Return the (x, y) coordinate for the center point of the cell that contains the specified text.  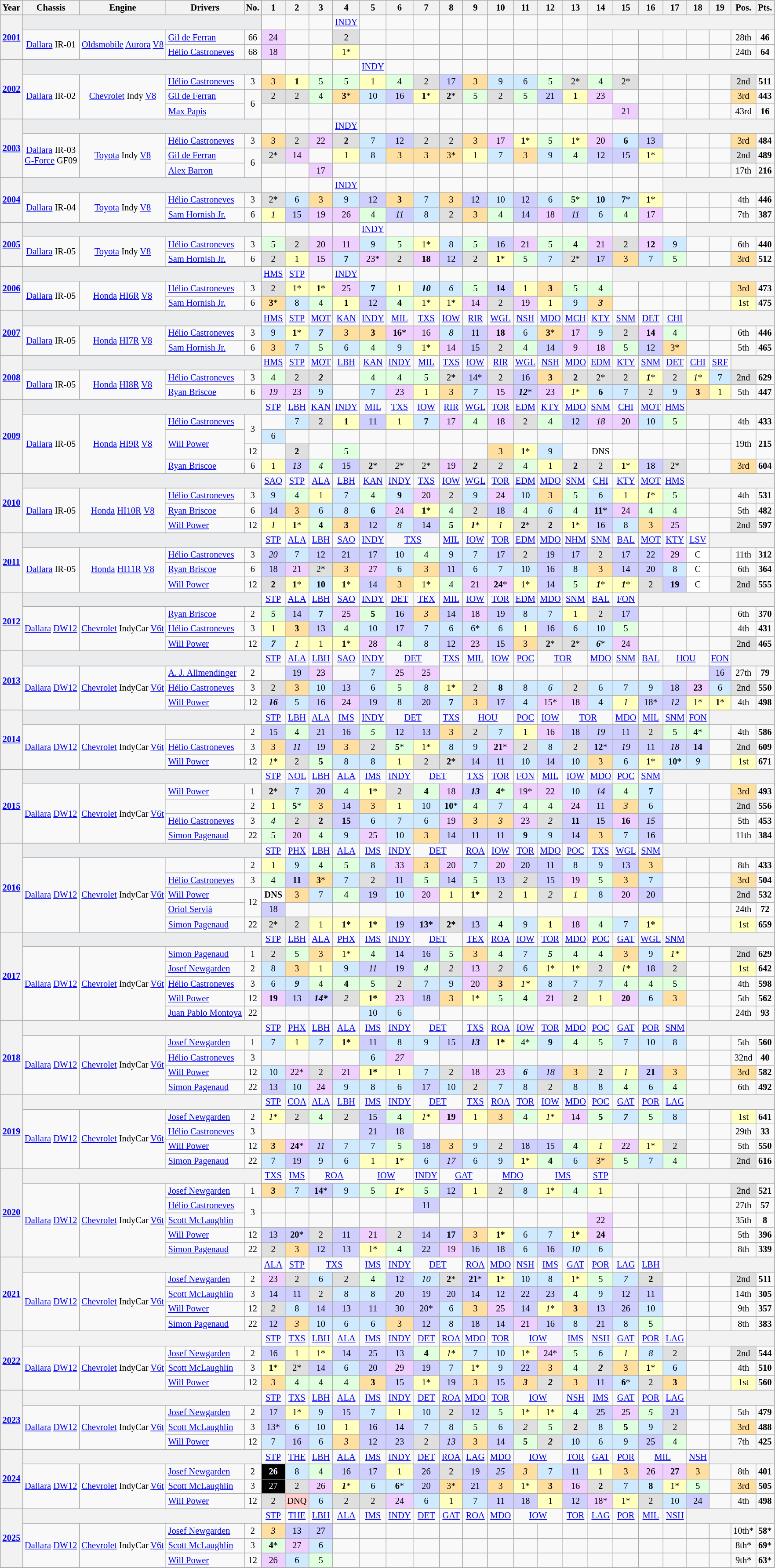
40 (765, 1057)
2006 (11, 288)
22* (297, 1072)
512 (765, 259)
616 (765, 1161)
2014 (11, 740)
Chassis (51, 7)
642 (765, 969)
Chevrolet Indy V8 (122, 97)
482 (765, 511)
384 (765, 836)
66 (253, 37)
17th (743, 170)
492 (765, 1087)
597 (765, 525)
396 (765, 1235)
Honda HI11R V8 (122, 569)
2024 (11, 1479)
11* (600, 511)
2015 (11, 806)
556 (765, 806)
659 (765, 924)
30 (400, 1309)
58* (765, 1531)
532 (765, 895)
586 (765, 732)
510 (765, 1368)
8th* (743, 1546)
387 (765, 215)
2020 (11, 1213)
357 (765, 1309)
64 (765, 52)
473 (765, 289)
2008 (11, 377)
2019 (11, 1131)
NHM (575, 540)
493 (765, 791)
2007 (11, 333)
63* (765, 1560)
2012 (11, 621)
43rd (743, 111)
28th (743, 37)
216 (765, 170)
2004 (11, 199)
604 (765, 466)
Pos. (743, 7)
598 (765, 984)
Dallara IR-03G-Force GF09 (51, 156)
2018 (11, 1057)
2011 (11, 562)
29th (743, 1131)
19* (525, 791)
79 (765, 673)
555 (765, 584)
32nd (743, 1057)
Juan Pablo Montoya (205, 1013)
9th (743, 1309)
10th* (743, 1531)
19th (743, 444)
425 (765, 1442)
28 (373, 644)
2009 (11, 436)
2005 (11, 244)
Alex Barron (205, 170)
671 (765, 762)
NOL (297, 776)
35th (743, 1220)
Honda HI7R V8 (122, 340)
Oldsmobile Aurora V8 (122, 45)
431 (765, 629)
Dallara IR-02 (51, 97)
440 (765, 244)
Honda HI10R V8 (122, 511)
Oriol Servià (205, 909)
488 (765, 1427)
521 (765, 1191)
69* (765, 1546)
Pts. (765, 7)
LSV (698, 540)
16* (400, 333)
No. (253, 7)
MCH (575, 318)
312 (765, 555)
582 (765, 1072)
453 (765, 821)
479 (765, 1412)
SRF (720, 362)
68 (253, 52)
Drivers (205, 7)
443 (765, 96)
544 (765, 1353)
A. J. Allmendinger (205, 673)
Honda HI9R V8 (122, 444)
COA (297, 1102)
489 (765, 156)
Honda HI8R V8 (122, 385)
215 (765, 444)
93 (765, 1013)
370 (765, 614)
2010 (11, 503)
Year (11, 7)
Engine (122, 7)
2023 (11, 1420)
475 (765, 303)
Dallara IR-04 (51, 207)
2016 (11, 887)
2021 (11, 1294)
447 (765, 392)
Dallara IR-01 (51, 45)
Max Papis (205, 111)
562 (765, 998)
2017 (11, 976)
14th (743, 1294)
2025 (11, 1538)
641 (765, 1117)
57 (765, 1205)
305 (765, 1294)
7* (626, 200)
9th* (743, 1560)
15* (550, 703)
46 (765, 37)
609 (765, 747)
Honda HI6R V8 (122, 296)
2022 (11, 1360)
23* (373, 259)
504 (765, 880)
484 (765, 141)
505 (765, 1486)
531 (765, 496)
DNQ (297, 1501)
364 (765, 569)
2001 (11, 37)
2013 (11, 680)
72 (765, 909)
2002 (11, 89)
383 (765, 1324)
339 (765, 1249)
2003 (11, 148)
401 (765, 1471)
